Capture the cell that displays the provided text and extract its [X, Y] central coordinate. 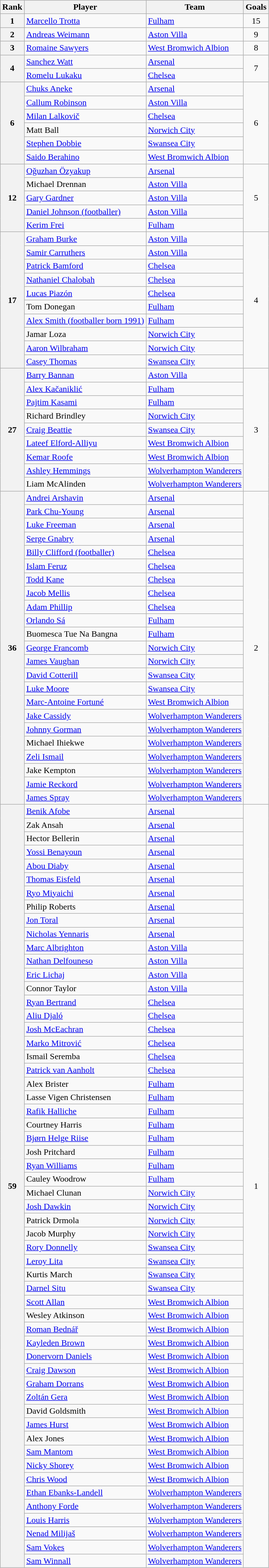
Park Chu-Young [85, 511]
Wesley Atkinson [85, 1316]
Graham Dorrans [85, 1384]
15 [256, 21]
5 [256, 198]
Chuks Aneke [85, 89]
Philip Roberts [85, 907]
Michael Clunan [85, 1193]
Louis Harris [85, 1520]
Gary Gardner [85, 198]
Yossi Benayoun [85, 852]
27 [12, 430]
Thomas Eisfeld [85, 879]
Romaine Sawyers [85, 48]
Marc Albrighton [85, 947]
Nicky Shorey [85, 1465]
Ethan Ebanks-Landell [85, 1493]
Cauley Woodrow [85, 1179]
Alex Brister [85, 1084]
Kerim Frei [85, 225]
Nicholas Yennaris [85, 934]
Jake Kempton [85, 770]
Eric Lichaj [85, 975]
Casey Thomas [85, 361]
Tom Donegan [85, 307]
Barry Bannan [85, 375]
Orlando Sá [85, 621]
Alex Smith (footballer born 1991) [85, 320]
Craig Dawson [85, 1370]
George Francomb [85, 648]
James Spray [85, 797]
David Goldsmith [85, 1411]
Luke Moore [85, 689]
36 [12, 647]
Craig Beattie [85, 430]
Darnel Situ [85, 1288]
9 [256, 34]
Nenad Milijaš [85, 1534]
Lucas Piazón [85, 293]
Samir Carruthers [85, 252]
Billy Clifford (footballer) [85, 552]
Milan Lalkovič [85, 116]
Alex Kačaniklić [85, 389]
Scott Allan [85, 1302]
Ismail Seremba [85, 1057]
Zeli Ismail [85, 757]
Patrick Drmola [85, 1220]
Andrei Arshavin [85, 498]
Aliu Djaló [85, 1015]
Lasse Vigen Christensen [85, 1097]
Ashley Hemmings [85, 471]
Josh Pritchard [85, 1152]
Bjørn Helge Riise [85, 1138]
Sam Mantom [85, 1452]
Connor Taylor [85, 988]
Hector Bellerin [85, 839]
Jamie Reckord [85, 784]
Buomesca Tue Na Bangna [85, 634]
Leroy Lita [85, 1261]
Islam Feruz [85, 566]
12 [12, 198]
Aaron Wilbraham [85, 348]
Zak Ansah [85, 825]
Nathan Delfouneso [85, 961]
Courtney Harris [85, 1125]
Callum Robinson [85, 102]
Graham Burke [85, 239]
59 [12, 1186]
Saido Berahino [85, 157]
Anthony Forde [85, 1506]
Rafik Halliche [85, 1111]
Kayleden Brown [85, 1343]
Serge Gnabry [85, 539]
Team [195, 7]
Chris Wood [85, 1479]
17 [12, 300]
Todd Kane [85, 579]
Zoltán Gera [85, 1397]
Ryan Bertrand [85, 1002]
Abou Diaby [85, 866]
8 [256, 48]
Jake Cassidy [85, 716]
Patrick van Aanholt [85, 1070]
Player [85, 7]
Sam Winnall [85, 1561]
Patrick Bamford [85, 266]
Jon Toral [85, 920]
Jacob Murphy [85, 1234]
Johnny Gorman [85, 729]
Kurtis March [85, 1275]
Sam Vokes [85, 1547]
Alex Jones [85, 1438]
David Cotterill [85, 675]
Josh Dawkin [85, 1206]
Marc-Antoine Fortuné [85, 702]
Rank [12, 7]
Ryo Miyaichi [85, 893]
Ryan Williams [85, 1166]
Josh McEachran [85, 1029]
James Hurst [85, 1424]
Richard Brindley [85, 416]
Matt Ball [85, 130]
Kemar Roofe [85, 457]
Marcello Trotta [85, 21]
Liam McAlinden [85, 484]
Oğuzhan Özyakup [85, 171]
7 [256, 68]
Luke Freeman [85, 525]
Rory Donnelly [85, 1247]
Andreas Weimann [85, 34]
Pajtim Kasami [85, 402]
Stephen Dobbie [85, 143]
Daniel Johnson (footballer) [85, 212]
Benik Afobe [85, 811]
Roman Bednář [85, 1329]
Michael Ihiekwe [85, 743]
Jamar Loza [85, 334]
Donervorn Daniels [85, 1356]
James Vaughan [85, 661]
Romelu Lukaku [85, 75]
Goals [256, 7]
Marko Mitrović [85, 1043]
Sanchez Watt [85, 62]
Jacob Mellis [85, 593]
Michael Drennan [85, 184]
Lateef Elford-Alliyu [85, 443]
Nathaniel Chalobah [85, 280]
Adam Phillip [85, 607]
